Detect which cell encompasses the target text, then output its [X, Y] center coordinate. 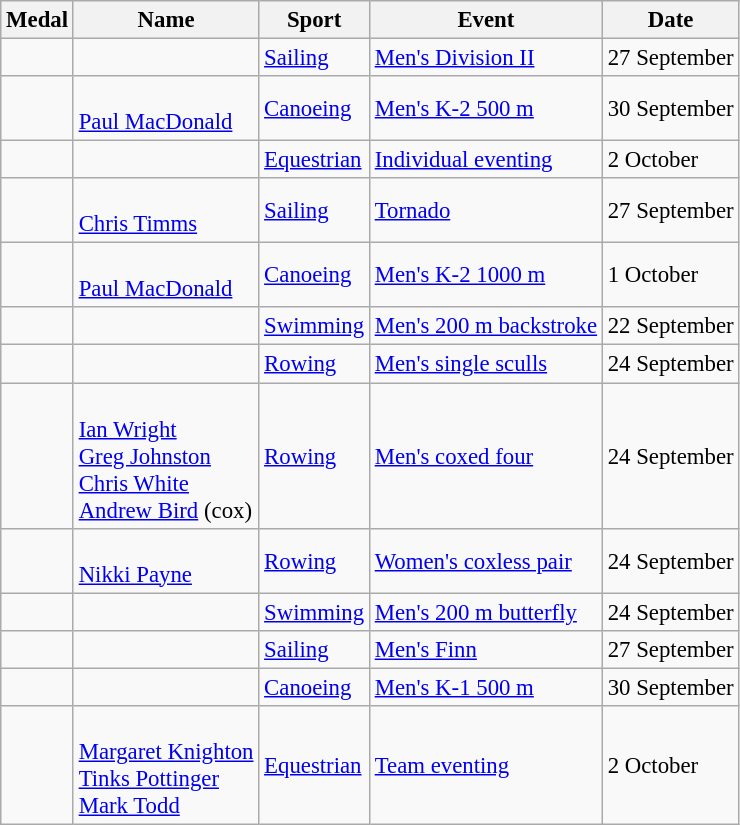
Date [670, 20]
Margaret KnightonTinks PottingerMark Todd [166, 766]
Name [166, 20]
Ian WrightGreg JohnstonChris WhiteAndrew Bird (cox) [166, 456]
Team eventing [486, 766]
Men's K-2 1000 m [486, 276]
Men's Division II [486, 58]
Event [486, 20]
Men's single sculls [486, 364]
1 October [670, 276]
Nikki Payne [166, 560]
Women's coxless pair [486, 560]
Men's 200 m butterfly [486, 612]
Men's 200 m backstroke [486, 327]
Individual eventing [486, 160]
Men's K-1 500 m [486, 687]
Chris Timms [166, 210]
Medal [38, 20]
Men's Finn [486, 649]
Men's coxed four [486, 456]
Men's K-2 500 m [486, 108]
Sport [314, 20]
22 September [670, 327]
Tornado [486, 210]
